Search for the cell housing the specified text and yield its [x, y] center coordinate. 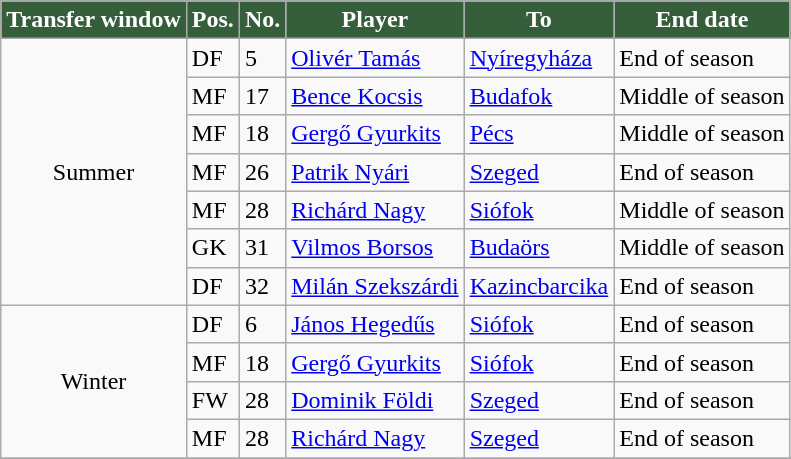
No. [262, 20]
17 [262, 96]
Olivér Tamás [375, 58]
End date [702, 20]
Budafok [539, 96]
GK [212, 248]
Pécs [539, 134]
Patrik Nyári [375, 172]
To [539, 20]
Nyíregyháza [539, 58]
Player [375, 20]
János Hegedűs [375, 324]
Budaörs [539, 248]
Transfer window [94, 20]
32 [262, 286]
5 [262, 58]
Vilmos Borsos [375, 248]
Winter [94, 381]
26 [262, 172]
Bence Kocsis [375, 96]
6 [262, 324]
31 [262, 248]
FW [212, 400]
Pos. [212, 20]
Summer [94, 172]
Milán Szekszárdi [375, 286]
Dominik Földi [375, 400]
Kazincbarcika [539, 286]
